Return (X, Y) of the center of cell containing provided text 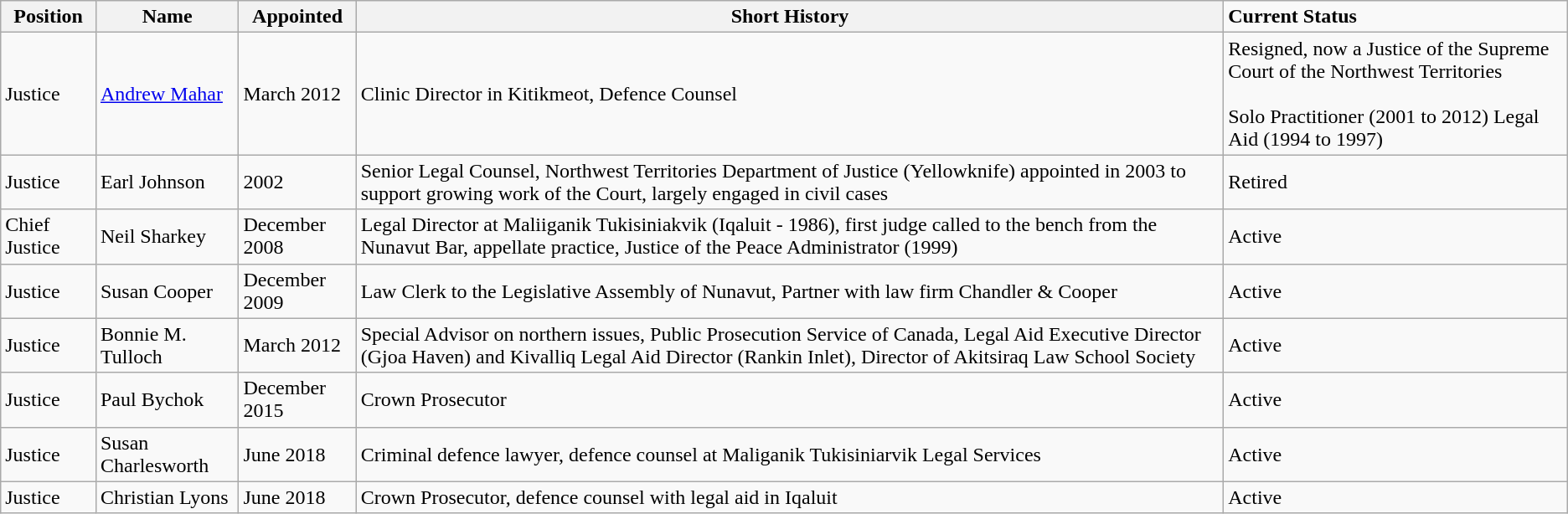
2002 (297, 182)
Paul Bychok (167, 400)
Clinic Director in Kitikmeot, Defence Counsel (789, 94)
Name (167, 17)
December 2008 (297, 236)
Earl Johnson (167, 182)
Susan Charlesworth (167, 454)
Crown Prosecutor (789, 400)
Christian Lyons (167, 497)
Chief Justice (49, 236)
Andrew Mahar (167, 94)
Law Clerk to the Legislative Assembly of Nunavut, Partner with law firm Chandler & Cooper (789, 291)
December 2009 (297, 291)
Bonnie M. Tulloch (167, 345)
Crown Prosecutor, defence counsel with legal aid in Iqaluit (789, 497)
December 2015 (297, 400)
Neil Sharkey (167, 236)
Resigned, now a Justice of the Supreme Court of the Northwest TerritoriesSolo Practitioner (2001 to 2012) Legal Aid (1994 to 1997) (1395, 94)
Short History (789, 17)
Criminal defence lawyer, defence counsel at Maliganik Tukisiniarvik Legal Services (789, 454)
Appointed (297, 17)
Current Status (1395, 17)
Position (49, 17)
Retired (1395, 182)
Susan Cooper (167, 291)
